Identify which cell holds the provided text, then report its [x, y] central coordinate. 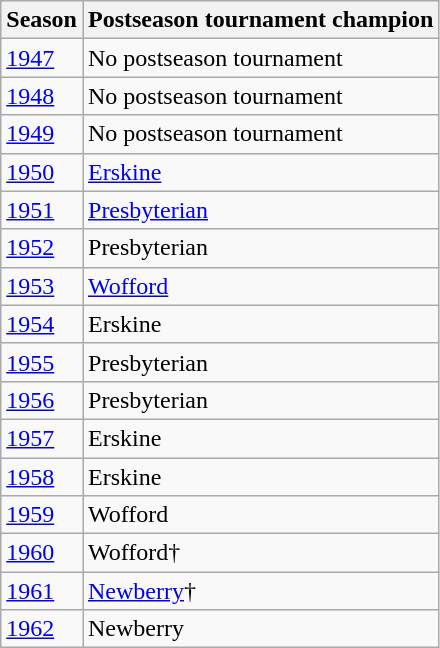
1947 [42, 58]
Season [42, 20]
1959 [42, 515]
1953 [42, 286]
1962 [42, 629]
Newberry [260, 629]
1955 [42, 362]
1949 [42, 134]
1951 [42, 210]
1961 [42, 591]
1957 [42, 438]
Wofford† [260, 553]
Postseason tournament champion [260, 20]
1948 [42, 96]
Newberry† [260, 591]
1952 [42, 248]
1960 [42, 553]
1956 [42, 400]
1954 [42, 324]
1958 [42, 477]
1950 [42, 172]
